Pinpoint the cell where the given text exists, returning its (X, Y) midpoint coordinate. 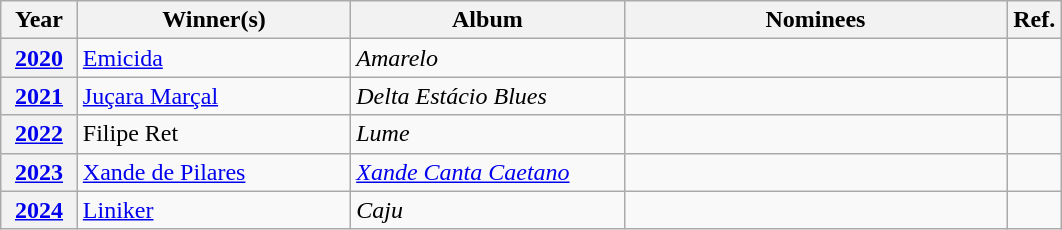
Filipe Ret (214, 134)
2023 (40, 172)
Lume (488, 134)
2022 (40, 134)
Xande de Pilares (214, 172)
Winner(s) (214, 20)
Album (488, 20)
Year (40, 20)
Delta Estácio Blues (488, 96)
Caju (488, 210)
Liniker (214, 210)
Juçara Marçal (214, 96)
Nominees (816, 20)
2024 (40, 210)
Ref. (1034, 20)
Emicida (214, 58)
Amarelo (488, 58)
Xande Canta Caetano (488, 172)
2021 (40, 96)
2020 (40, 58)
